Return the [X, Y] coordinate for the center point of the cell that contains the specified text.  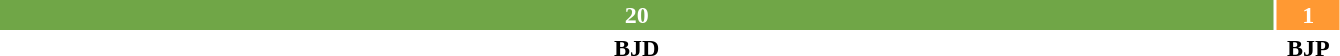
1 [1308, 15]
20 [637, 15]
